From the cell containing the given text, extract its center point as (X, Y) coordinate. 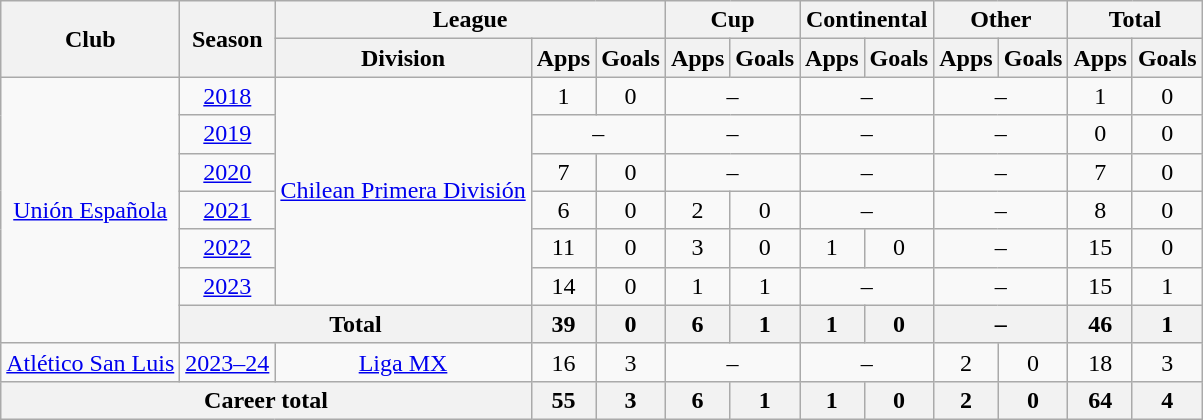
League (470, 20)
Club (90, 39)
55 (563, 400)
Continental (867, 20)
2023 (228, 286)
Atlético San Luis (90, 362)
Liga MX (403, 362)
2021 (228, 210)
Cup (732, 20)
11 (563, 248)
16 (563, 362)
46 (1100, 324)
Other (1001, 20)
18 (1100, 362)
Career total (266, 400)
8 (1100, 210)
2019 (228, 134)
4 (1167, 400)
2020 (228, 172)
64 (1100, 400)
39 (563, 324)
14 (563, 286)
Chilean Primera División (403, 191)
Division (403, 58)
Season (228, 39)
2023–24 (228, 362)
2018 (228, 96)
2022 (228, 248)
Unión Española (90, 210)
